From the cell containing the given text, extract its center point as [x, y] coordinate. 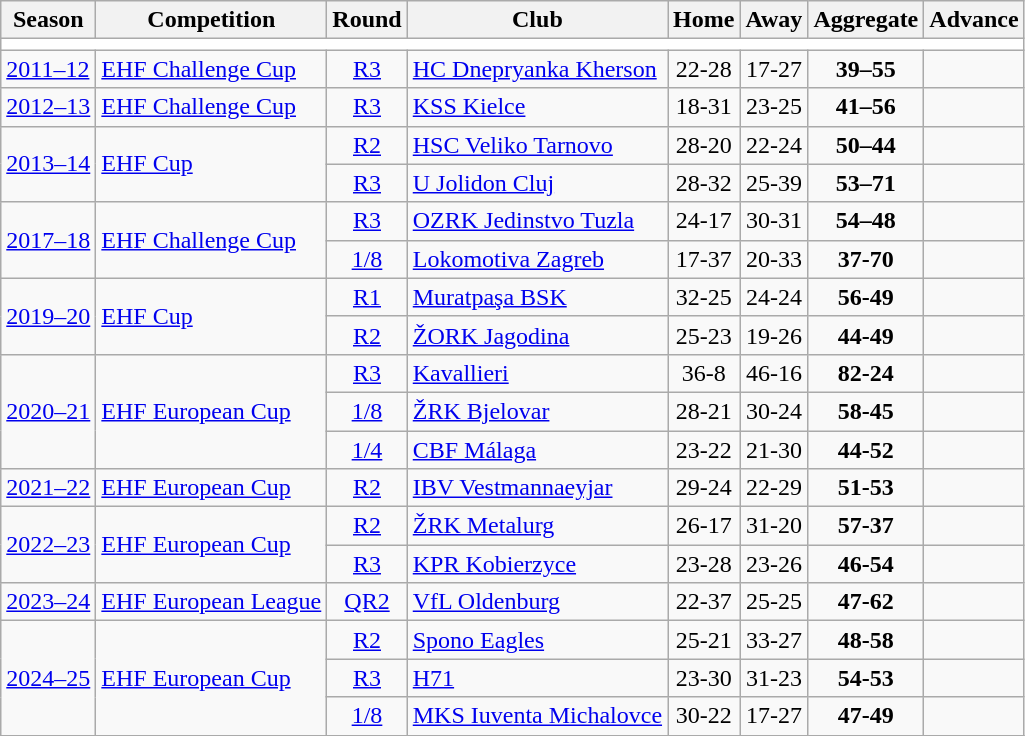
23-30 [704, 678]
22-29 [774, 488]
HSC Veliko Tarnovo [537, 145]
56-49 [866, 297]
Lokomotiva Zagreb [537, 259]
Advance [974, 20]
82-24 [866, 373]
Muratpaşa BSK [537, 297]
2022–23 [48, 545]
32-25 [704, 297]
31-20 [774, 526]
2019–20 [48, 316]
24-24 [774, 297]
44-52 [866, 449]
KSS Kielce [537, 107]
U Jolidon Cluj [537, 183]
2023–24 [48, 602]
2024–25 [48, 678]
30-22 [704, 716]
Club [537, 20]
20-33 [774, 259]
Home [704, 20]
26-17 [704, 526]
23-22 [704, 449]
H71 [537, 678]
22-28 [704, 69]
50–44 [866, 145]
25-25 [774, 602]
ŽORK Jagodina [537, 335]
30-31 [774, 221]
ŽRK Metalurg [537, 526]
37-70 [866, 259]
46-16 [774, 373]
25-23 [704, 335]
53–71 [866, 183]
54–48 [866, 221]
30-24 [774, 411]
48-58 [866, 640]
Aggregate [866, 20]
2020–21 [48, 411]
22-24 [774, 145]
VfL Oldenburg [537, 602]
18-31 [704, 107]
23-26 [774, 564]
23-28 [704, 564]
19-26 [774, 335]
46-54 [866, 564]
QR2 [367, 602]
Competition [212, 20]
41–56 [866, 107]
31-23 [774, 678]
CBF Málaga [537, 449]
Season [48, 20]
2013–14 [48, 164]
28-21 [704, 411]
2021–22 [48, 488]
17-37 [704, 259]
23-25 [774, 107]
KPR Kobierzyce [537, 564]
33-27 [774, 640]
57-37 [866, 526]
IBV Vestmannaeyjar [537, 488]
24-17 [704, 221]
58-45 [866, 411]
2017–18 [48, 240]
25-39 [774, 183]
OZRK Jedinstvo Tuzla [537, 221]
2011–12 [48, 69]
Round [367, 20]
25-21 [704, 640]
Away [774, 20]
21-30 [774, 449]
MKS Iuventa Michalovce [537, 716]
28-20 [704, 145]
54-53 [866, 678]
Kavallieri [537, 373]
EHF European League [212, 602]
29-24 [704, 488]
R1 [367, 297]
Spono Eagles [537, 640]
28-32 [704, 183]
47-62 [866, 602]
51-53 [866, 488]
22-37 [704, 602]
HC Dnepryanka Kherson [537, 69]
36-8 [704, 373]
1/4 [367, 449]
ŽRK Bjelovar [537, 411]
47-49 [866, 716]
39–55 [866, 69]
2012–13 [48, 107]
44-49 [866, 335]
